From the cell containing the given text, extract its center point as (x, y) coordinate. 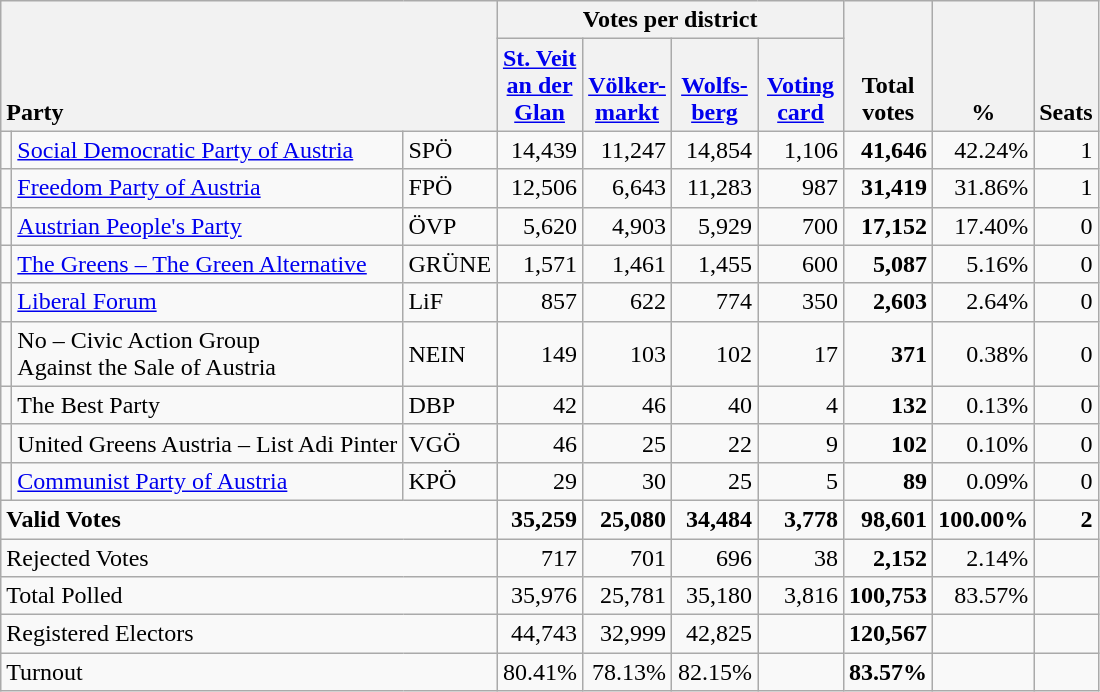
Social Democratic Party of Austria (208, 150)
34,484 (714, 519)
Totalvotes (888, 66)
Votes per district (670, 20)
4,903 (628, 226)
82.15% (714, 672)
11,247 (628, 150)
Valid Votes (249, 519)
12,506 (540, 188)
149 (540, 354)
700 (801, 226)
89 (888, 481)
774 (714, 302)
2.14% (984, 557)
3,816 (801, 596)
41,646 (888, 150)
The Greens – The Green Alternative (208, 264)
14,439 (540, 150)
No – Civic Action GroupAgainst the Sale of Austria (208, 354)
Rejected Votes (249, 557)
2,603 (888, 302)
St. Veitan derGlan (540, 85)
132 (888, 405)
350 (801, 302)
857 (540, 302)
98,601 (888, 519)
0.10% (984, 443)
NEIN (450, 354)
29 (540, 481)
United Greens Austria – List Adi Pinter (208, 443)
22 (714, 443)
3,778 (801, 519)
100,753 (888, 596)
Communist Party of Austria (208, 481)
14,854 (714, 150)
% (984, 66)
371 (888, 354)
717 (540, 557)
32,999 (628, 634)
5.16% (984, 264)
35,180 (714, 596)
Turnout (249, 672)
100.00% (984, 519)
9 (801, 443)
31.86% (984, 188)
78.13% (628, 672)
17,152 (888, 226)
ÖVP (450, 226)
35,976 (540, 596)
Austrian People's Party (208, 226)
17.40% (984, 226)
LiF (450, 302)
622 (628, 302)
Liberal Forum (208, 302)
5,929 (714, 226)
Registered Electors (249, 634)
1,461 (628, 264)
1,571 (540, 264)
11,283 (714, 188)
Seats (1066, 66)
44,743 (540, 634)
0.13% (984, 405)
Total Polled (249, 596)
GRÜNE (450, 264)
Votingcard (801, 85)
6,643 (628, 188)
2,152 (888, 557)
42,825 (714, 634)
1,106 (801, 150)
35,259 (540, 519)
The Best Party (208, 405)
0.09% (984, 481)
40 (714, 405)
0.38% (984, 354)
4 (801, 405)
696 (714, 557)
600 (801, 264)
Wolfs-berg (714, 85)
17 (801, 354)
120,567 (888, 634)
5,087 (888, 264)
VGÖ (450, 443)
Party (249, 66)
30 (628, 481)
1,455 (714, 264)
987 (801, 188)
25,080 (628, 519)
103 (628, 354)
DBP (450, 405)
42.24% (984, 150)
38 (801, 557)
KPÖ (450, 481)
SPÖ (450, 150)
2 (1066, 519)
25,781 (628, 596)
Freedom Party of Austria (208, 188)
Völker-markt (628, 85)
42 (540, 405)
5,620 (540, 226)
31,419 (888, 188)
80.41% (540, 672)
5 (801, 481)
FPÖ (450, 188)
701 (628, 557)
2.64% (984, 302)
